Determine the (X, Y) coordinate at the center of the cell enclosing the given text.  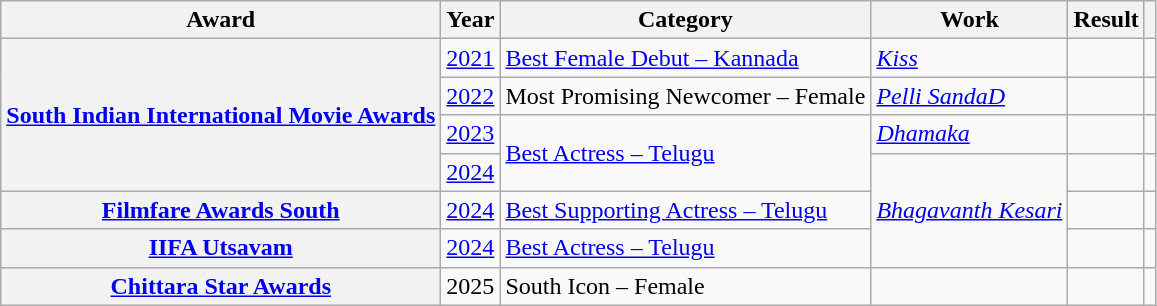
Category (686, 20)
Year (470, 20)
Pelli SandaD (970, 96)
Most Promising Newcomer – Female (686, 96)
2022 (470, 96)
Best Supporting Actress – Telugu (686, 210)
Work (970, 20)
Award (221, 20)
South Indian International Movie Awards (221, 115)
Best Female Debut – Kannada (686, 58)
South Icon – Female (686, 286)
IIFA Utsavam (221, 248)
Filmfare Awards South (221, 210)
Bhagavanth Kesari (970, 210)
2021 (470, 58)
Kiss (970, 58)
Dhamaka (970, 134)
Result (1106, 20)
2025 (470, 286)
2023 (470, 134)
Chittara Star Awards (221, 286)
